Detect which cell encompasses the target text, then output its (x, y) center coordinate. 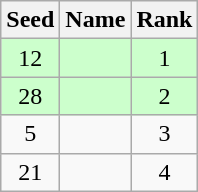
1 (164, 58)
5 (30, 134)
28 (30, 96)
2 (164, 96)
21 (30, 172)
Name (96, 20)
3 (164, 134)
Seed (30, 20)
12 (30, 58)
Rank (164, 20)
4 (164, 172)
